Search for the cell housing the specified text and yield its (X, Y) center coordinate. 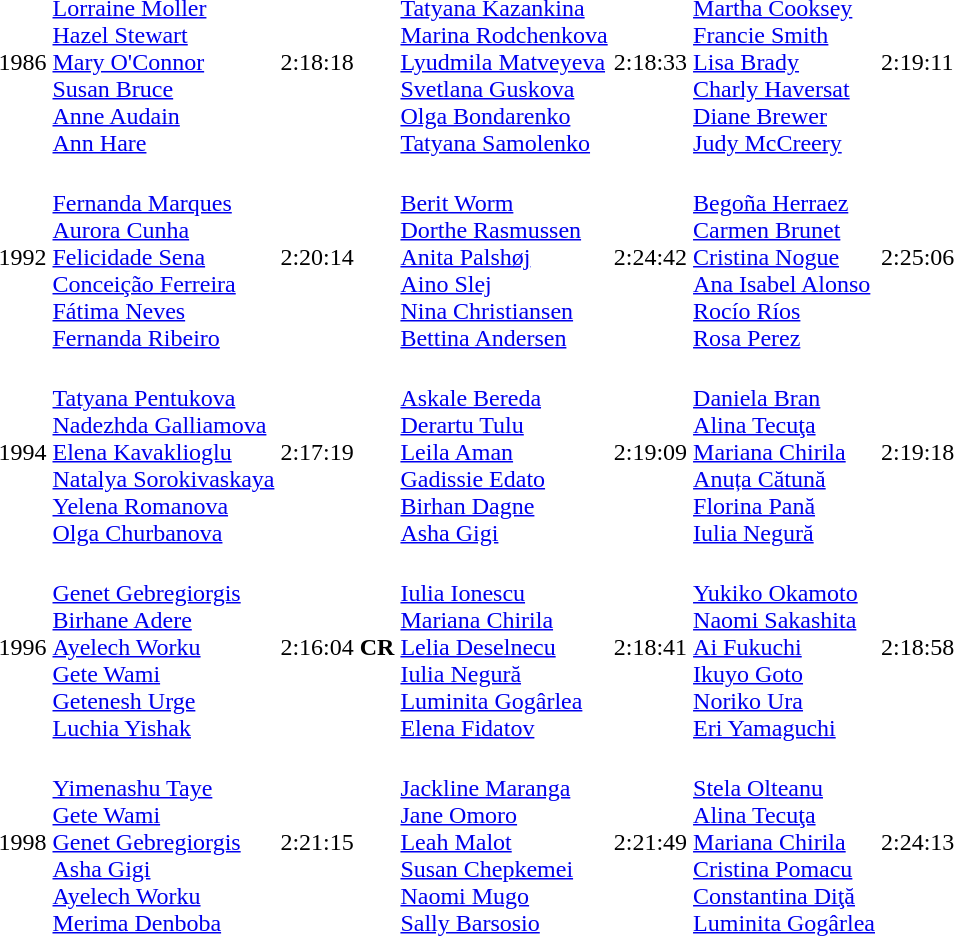
2:16:04 CR (338, 647)
Fernanda MarquesAurora CunhaFelicidade SenaConceição FerreiraFátima NevesFernanda Ribeiro (164, 257)
Berit WormDorthe RasmussenAnita PalshøjAino SlejNina ChristiansenBettina Andersen (504, 257)
2:24:42 (650, 257)
Askale BeredaDerartu TuluLeila AmanGadissie EdatoBirhan DagneAsha Gigi (504, 452)
Tatyana PentukovaNadezhda GalliamovaElena KavakliogluNatalya SorokivaskayaYelena RomanovaOlga Churbanova (164, 452)
Daniela BranAlina TecuţaMariana ChirilaAnuța CătunăFlorina PanăIulia Negură (784, 452)
2:17:19 (338, 452)
Iulia IonescuMariana ChirilaLelia DeselnecuIulia NegurăLuminita GogârleaElena Fidatov (504, 647)
Yukiko OkamotoNaomi SakashitaAi FukuchiIkuyo GotoNoriko UraEri Yamaguchi (784, 647)
2:18:41 (650, 647)
2:19:09 (650, 452)
Genet GebregiorgisBirhane AdereAyelech WorkuGete WamiGetenesh UrgeLuchia Yishak (164, 647)
Begoña HerraezCarmen BrunetCristina NogueAna Isabel AlonsoRocío RíosRosa Perez (784, 257)
2:20:14 (338, 257)
